Find where the given text appears and provide that cell's center as (X, Y) coordinate. 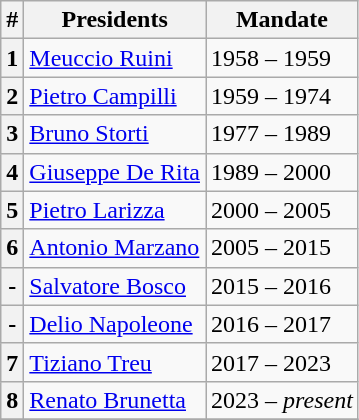
2023 – present (282, 400)
2015 – 2016 (282, 286)
1 (12, 58)
3 (12, 134)
Pietro Larizza (115, 210)
2016 – 2017 (282, 324)
Salvatore Bosco (115, 286)
2017 – 2023 (282, 362)
Giuseppe De Rita (115, 172)
2005 – 2015 (282, 248)
1989 – 2000 (282, 172)
1958 – 1959 (282, 58)
Presidents (115, 20)
2 (12, 96)
Mandate (282, 20)
Bruno Storti (115, 134)
Meuccio Ruini (115, 58)
Pietro Campilli (115, 96)
5 (12, 210)
1959 – 1974 (282, 96)
Renato Brunetta (115, 400)
2000 – 2005 (282, 210)
Antonio Marzano (115, 248)
4 (12, 172)
1977 – 1989 (282, 134)
Tiziano Treu (115, 362)
8 (12, 400)
6 (12, 248)
# (12, 20)
7 (12, 362)
Delio Napoleone (115, 324)
